Identify which cell holds the provided text, then report its (x, y) central coordinate. 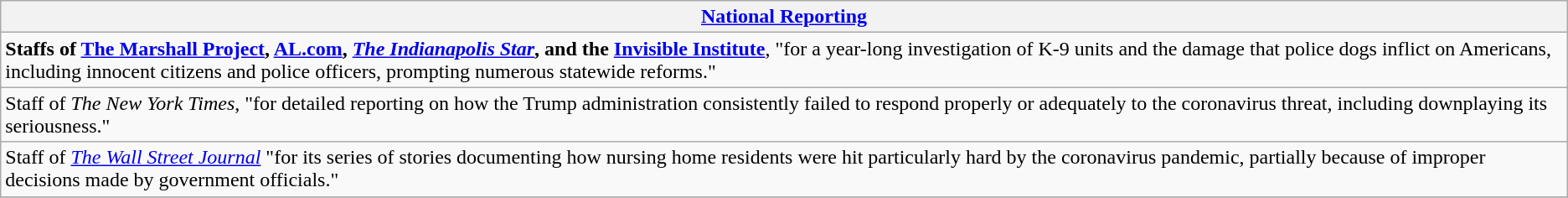
National Reporting (784, 17)
